For the text-containing cell, return its midpoint in (x, y) coordinate format. 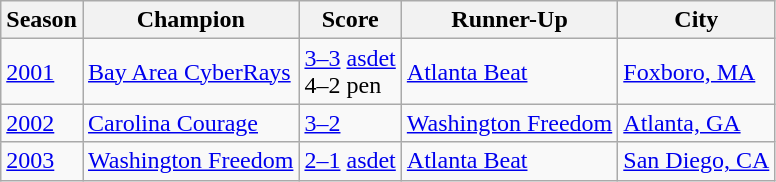
Atlanta, GA (696, 123)
3–2 (350, 123)
City (696, 20)
2001 (42, 72)
Season (42, 20)
Carolina Courage (190, 123)
2–1 asdet (350, 161)
3–3 asdet4–2 pen (350, 72)
Bay Area CyberRays (190, 72)
2002 (42, 123)
2003 (42, 161)
Runner-Up (509, 20)
Score (350, 20)
Foxboro, MA (696, 72)
San Diego, CA (696, 161)
Champion (190, 20)
